Return the [x, y] coordinate for the center point of the cell that contains the specified text.  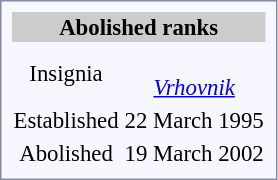
Established [66, 120]
Abolished [66, 153]
Insignia [66, 74]
19 March 2002 [194, 153]
Vrhovnik [194, 74]
Abolished ranks [138, 27]
22 March 1995 [194, 120]
